From the cell containing the given text, extract its center point as [x, y] coordinate. 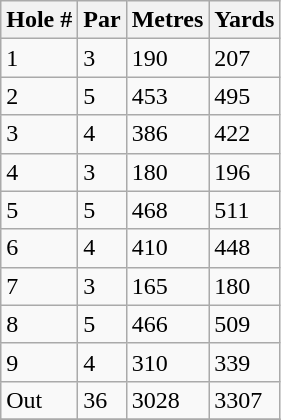
2 [40, 96]
511 [244, 210]
386 [168, 134]
6 [40, 248]
1 [40, 58]
3028 [168, 400]
190 [168, 58]
468 [168, 210]
165 [168, 286]
453 [168, 96]
Out [40, 400]
495 [244, 96]
Yards [244, 20]
36 [102, 400]
310 [168, 362]
207 [244, 58]
466 [168, 324]
509 [244, 324]
Par [102, 20]
339 [244, 362]
8 [40, 324]
196 [244, 172]
3307 [244, 400]
448 [244, 248]
Metres [168, 20]
7 [40, 286]
410 [168, 248]
422 [244, 134]
Hole # [40, 20]
9 [40, 362]
